Return (X, Y) of the center of cell containing provided text 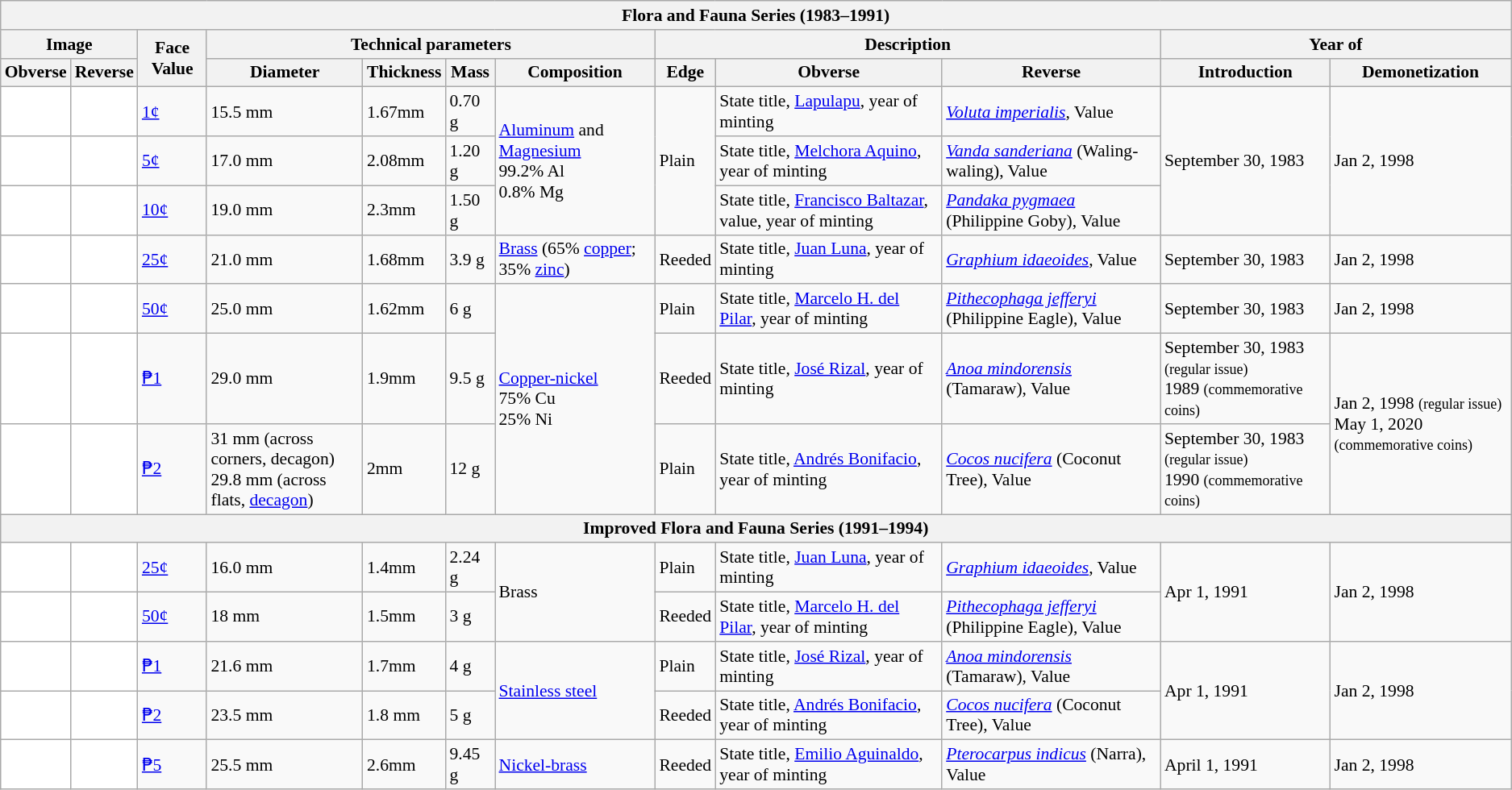
September 30, 1983 (regular issue)1990 (commemorative coins) (1245, 469)
31 mm (across corners, decagon)29.8 mm (across flats, decagon) (285, 469)
Stainless steel (576, 691)
State title, Francisco Baltazar, value, year of minting (829, 210)
Voluta imperialis, Value (1052, 111)
1.5mm (405, 617)
4 g (469, 666)
Thickness (405, 73)
Year of (1335, 44)
17.0 mm (285, 161)
5 g (469, 716)
1.9mm (405, 379)
Composition (576, 73)
1.20 g (469, 161)
18 mm (285, 617)
21.0 mm (285, 260)
Introduction (1245, 73)
Vanda sanderiana (Waling-waling), Value (1052, 161)
5¢ (173, 161)
23.5 mm (285, 716)
₱5 (173, 764)
Pterocarpus indicus (Narra), Value (1052, 764)
Brass (65% copper; 35% zinc) (576, 260)
6 g (469, 310)
1¢ (173, 111)
15.5 mm (285, 111)
2.3mm (405, 210)
1.4mm (405, 568)
Description (908, 44)
Aluminum and Magnesium 99.2% Al 0.8% Mg (576, 161)
State title, Melchora Aquino, year of minting (829, 161)
0.70 g (469, 111)
Jan 2, 1998 (regular issue)May 1, 2020 (commemorative coins) (1420, 424)
9.5 g (469, 379)
3 g (469, 617)
State title, Emilio Aguinaldo, year of minting (829, 764)
Nickel-brass (576, 764)
1.62mm (405, 310)
10¢ (173, 210)
29.0 mm (285, 379)
2mm (405, 469)
25.0 mm (285, 310)
Improved Flora and Fauna Series (1991–1994) (756, 529)
1.50 g (469, 210)
Diameter (285, 73)
19.0 mm (285, 210)
Technical parameters (431, 44)
1.7mm (405, 666)
25.5 mm (285, 764)
1.67mm (405, 111)
Face Value (173, 58)
3.9 g (469, 260)
Image (69, 44)
April 1, 1991 (1245, 764)
9.45 g (469, 764)
12 g (469, 469)
Brass (576, 592)
Edge (685, 73)
State title, Lapulapu, year of minting (829, 111)
Copper-nickel 75% Cu 25% Ni (576, 400)
Mass (469, 73)
2.6mm (405, 764)
1.8 mm (405, 716)
Demonetization (1420, 73)
September 30, 1983 (regular issue)1989 (commemorative coins) (1245, 379)
Flora and Fauna Series (1983–1991) (756, 15)
21.6 mm (285, 666)
Pandaka pygmaea (Philippine Goby), Value (1052, 210)
2.24 g (469, 568)
2.08mm (405, 161)
1.68mm (405, 260)
16.0 mm (285, 568)
